Search for the cell housing the specified text and yield its (x, y) center coordinate. 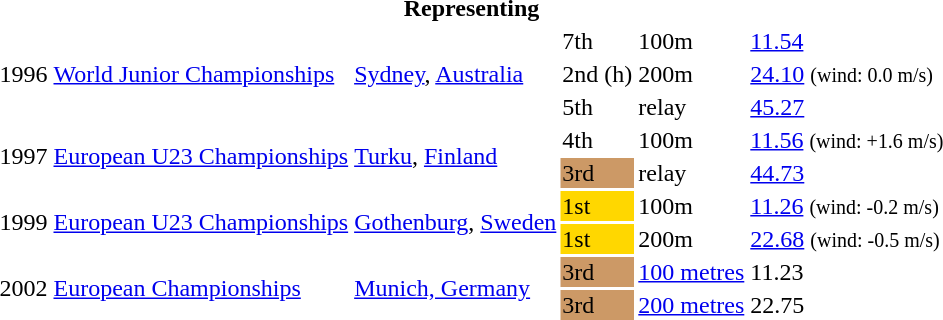
World Junior Championships (201, 74)
Turku, Finland (456, 156)
European Championships (201, 288)
4th (598, 140)
7th (598, 41)
5th (598, 107)
100 metres (692, 272)
Gothenburg, Sweden (456, 222)
200 metres (692, 305)
2nd (h) (598, 74)
Munich, Germany (456, 288)
Sydney, Australia (456, 74)
